Pinpoint the cell where the given text exists, returning its [X, Y] midpoint coordinate. 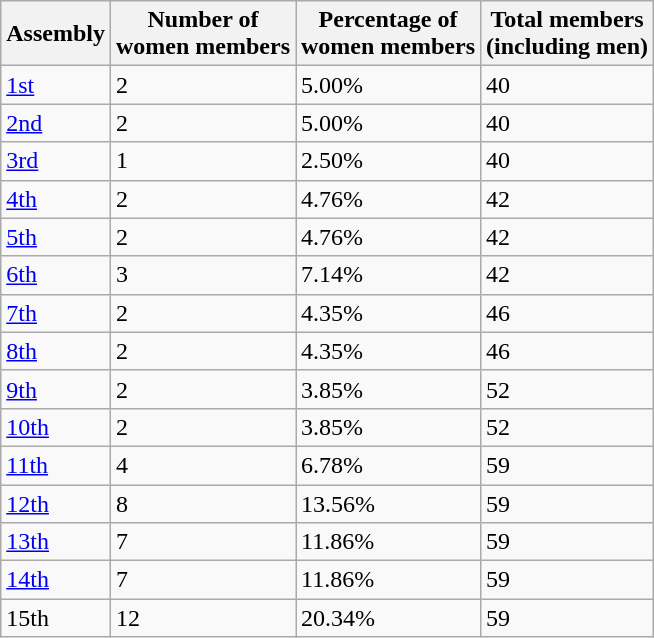
1st [56, 85]
5th [56, 237]
4th [56, 199]
Total members(including men) [568, 34]
7th [56, 313]
11th [56, 465]
Percentage ofwomen members [388, 34]
9th [56, 389]
2nd [56, 123]
6th [56, 275]
Assembly [56, 34]
3rd [56, 161]
6.78% [388, 465]
8 [202, 503]
14th [56, 580]
13.56% [388, 503]
15th [56, 618]
12th [56, 503]
7.14% [388, 275]
3 [202, 275]
20.34% [388, 618]
4 [202, 465]
1 [202, 161]
8th [56, 351]
Number ofwomen members [202, 34]
12 [202, 618]
2.50% [388, 161]
13th [56, 542]
10th [56, 427]
